From the cell containing the given text, extract its center point as (X, Y) coordinate. 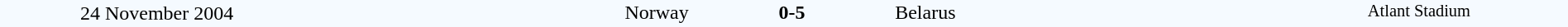
Belarus (1082, 12)
Atlant Stadium (1419, 13)
0-5 (791, 12)
Norway (501, 12)
24 November 2004 (157, 13)
